Detect which cell encompasses the target text, then output its (X, Y) center coordinate. 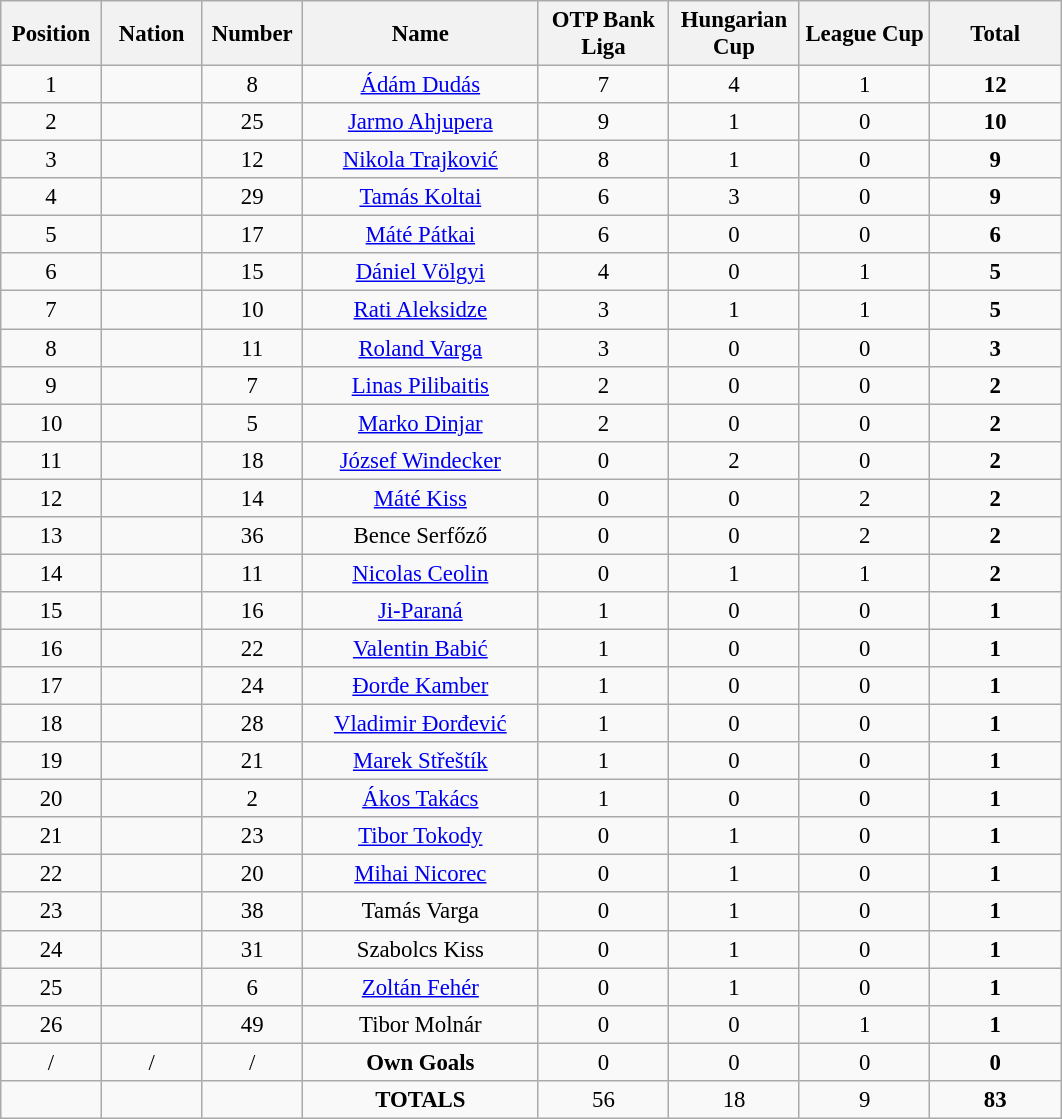
Vladimir Đorđević (421, 724)
56 (604, 1100)
Linas Pilibaitis (421, 385)
Ji-Paraná (421, 611)
26 (52, 1024)
Zoltán Fehér (421, 987)
28 (252, 724)
Marko Dinjar (421, 423)
19 (52, 761)
Bence Serfőző (421, 536)
38 (252, 912)
Tibor Molnár (421, 1024)
Roland Varga (421, 348)
Number (252, 34)
36 (252, 536)
Own Goals (421, 1062)
Tibor Tokody (421, 836)
Position (52, 34)
Tamás Varga (421, 912)
Rati Aleksidze (421, 310)
Mihai Nicorec (421, 874)
Ákos Takács (421, 799)
Marek Střeštík (421, 761)
Nicolas Ceolin (421, 573)
Tamás Koltai (421, 197)
TOTALS (421, 1100)
29 (252, 197)
Name (421, 34)
League Cup (864, 34)
Nation (152, 34)
Valentin Babić (421, 648)
Ádám Dudás (421, 85)
Máté Pátkai (421, 235)
Hungarian Cup (734, 34)
Dániel Völgyi (421, 273)
Jarmo Ahjupera (421, 122)
Total (996, 34)
OTP Bank Liga (604, 34)
Máté Kiss (421, 498)
31 (252, 949)
49 (252, 1024)
13 (52, 536)
Szabolcs Kiss (421, 949)
Nikola Trajković (421, 160)
József Windecker (421, 460)
Đorđe Kamber (421, 686)
83 (996, 1100)
